From the cell containing the given text, extract its center point as (X, Y) coordinate. 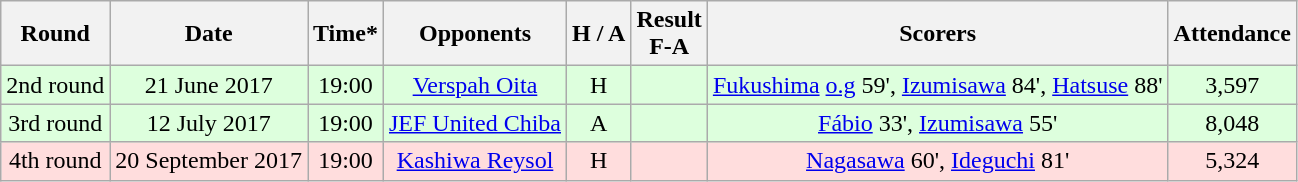
ResultF-A (669, 34)
Time* (346, 34)
3,597 (1232, 85)
Verspah Oita (474, 85)
5,324 (1232, 161)
JEF United Chiba (474, 123)
Round (56, 34)
Kashiwa Reysol (474, 161)
Nagasawa 60', Ideguchi 81' (938, 161)
8,048 (1232, 123)
A (599, 123)
Date (209, 34)
Fábio 33', Izumisawa 55' (938, 123)
4th round (56, 161)
Attendance (1232, 34)
3rd round (56, 123)
H / A (599, 34)
12 July 2017 (209, 123)
21 June 2017 (209, 85)
20 September 2017 (209, 161)
Opponents (474, 34)
Scorers (938, 34)
2nd round (56, 85)
Fukushima o.g 59', Izumisawa 84', Hatsuse 88' (938, 85)
